Capture the cell that displays the provided text and extract its [X, Y] central coordinate. 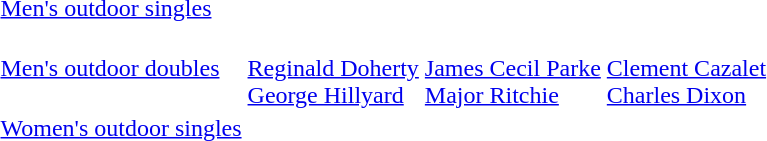
Reginald Doherty George Hillyard [333, 68]
Clement Cazalet Charles Dixon [686, 68]
James Cecil Parke Major Ritchie [512, 68]
